From the cell containing the given text, extract its center point as (X, Y) coordinate. 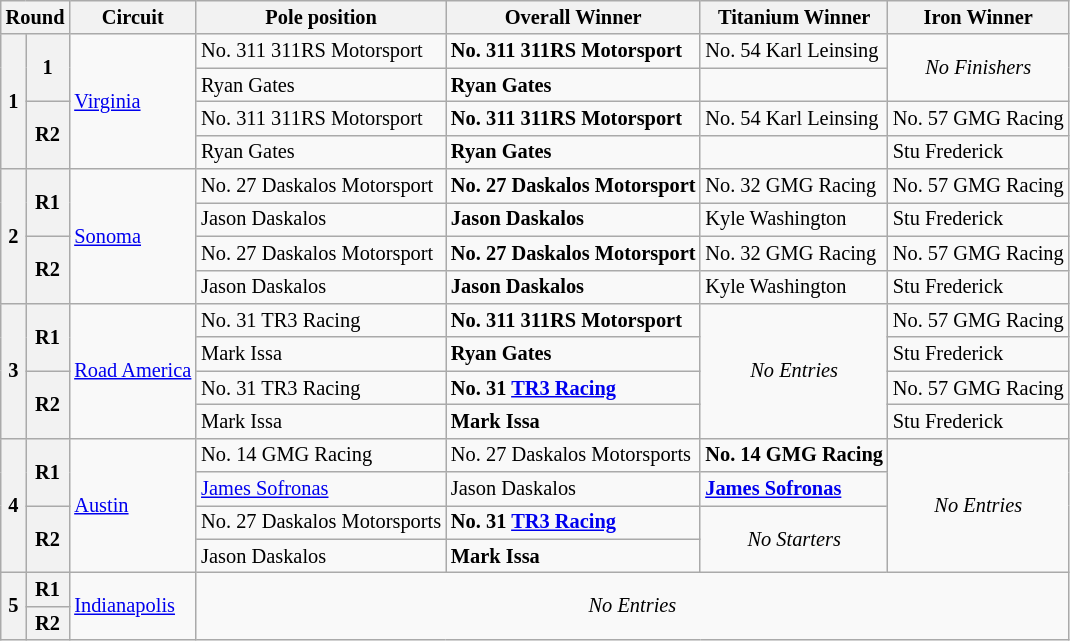
Sonoma (132, 236)
Titanium Winner (794, 17)
Indianapolis (132, 606)
Austin (132, 506)
No Starters (794, 538)
Iron Winner (978, 17)
3 (14, 370)
No Finishers (978, 68)
2 (14, 236)
Pole position (321, 17)
4 (14, 506)
Circuit (132, 17)
Round (36, 17)
Road America (132, 370)
5 (14, 606)
Overall Winner (573, 17)
Virginia (132, 102)
